From the cell containing the given text, extract its center point as [x, y] coordinate. 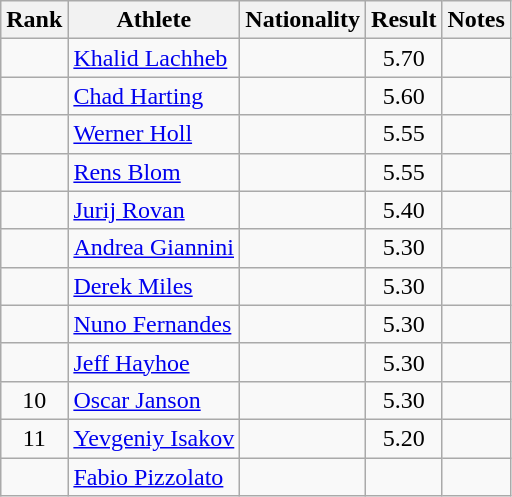
Andrea Giannini [154, 248]
Derek Miles [154, 286]
Yevgeniy Isakov [154, 438]
10 [34, 400]
Nationality [303, 20]
5.40 [404, 210]
Fabio Pizzolato [154, 477]
Werner Holl [154, 134]
Jeff Hayhoe [154, 362]
5.20 [404, 438]
Jurij Rovan [154, 210]
Rank [34, 20]
Oscar Janson [154, 400]
Chad Harting [154, 96]
Result [404, 20]
5.60 [404, 96]
11 [34, 438]
Athlete [154, 20]
Nuno Fernandes [154, 324]
Notes [476, 20]
Khalid Lachheb [154, 58]
Rens Blom [154, 172]
5.70 [404, 58]
